Return the [X, Y] coordinate for the center point of the cell that contains the specified text.  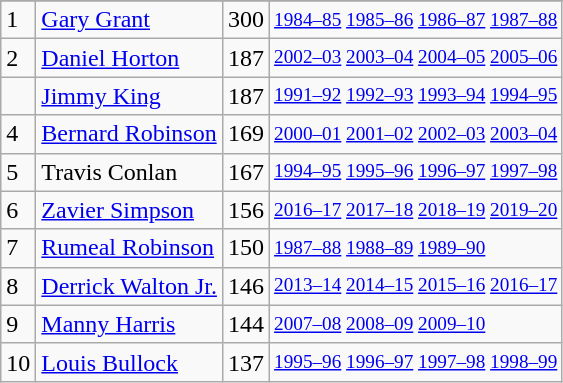
Daniel Horton [130, 58]
144 [246, 324]
10 [18, 362]
2 [18, 58]
2007–08 2008–09 2009–10 [416, 324]
1994–95 1995–96 1996–97 1997–98 [416, 172]
7 [18, 248]
300 [246, 20]
1991–92 1992–93 1993–94 1994–95 [416, 96]
5 [18, 172]
Zavier Simpson [130, 210]
167 [246, 172]
150 [246, 248]
Bernard Robinson [130, 134]
1987–88 1988–89 1989–90 [416, 248]
9 [18, 324]
6 [18, 210]
1995–96 1996–97 1997–98 1998–99 [416, 362]
2002–03 2003–04 2004–05 2005–06 [416, 58]
169 [246, 134]
2013–14 2014–15 2015–16 2016–17 [416, 286]
2016–17 2017–18 2018–19 2019–20 [416, 210]
Louis Bullock [130, 362]
146 [246, 286]
137 [246, 362]
8 [18, 286]
Travis Conlan [130, 172]
Rumeal Robinson [130, 248]
4 [18, 134]
Manny Harris [130, 324]
Derrick Walton Jr. [130, 286]
2000–01 2001–02 2002–03 2003–04 [416, 134]
Gary Grant [130, 20]
156 [246, 210]
1984–85 1985–86 1986–87 1987–88 [416, 20]
Jimmy King [130, 96]
1 [18, 20]
